Locate the cell with the specified text and output its (x, y) center coordinate. 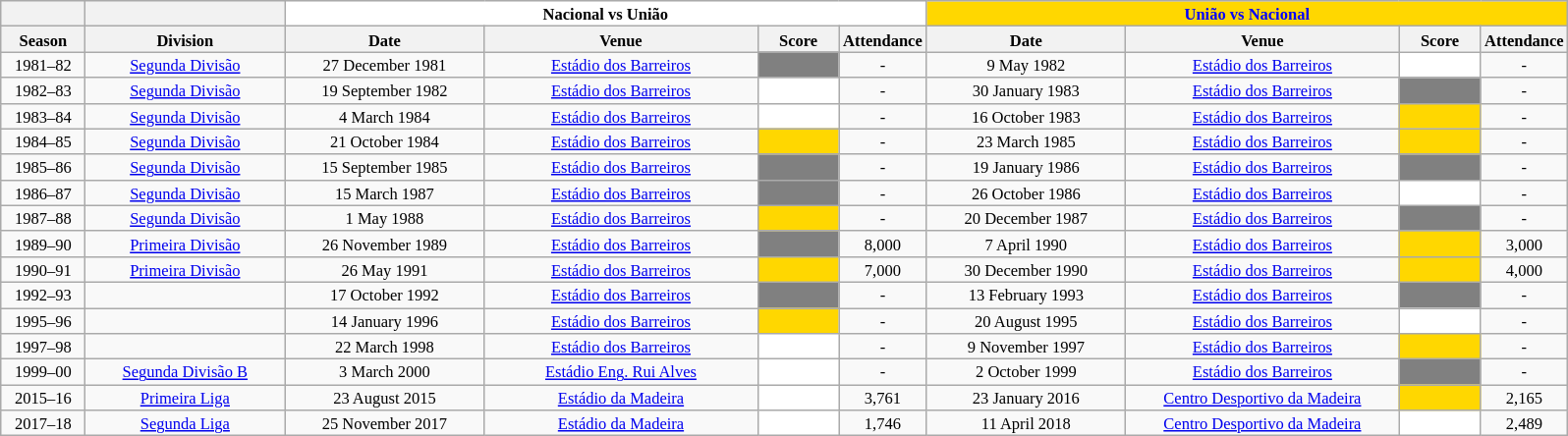
23 August 2015 (385, 398)
19 September 1982 (385, 90)
7 April 1990 (1026, 244)
15 September 1985 (385, 167)
9 November 1997 (1026, 347)
1984–85 (43, 141)
8,000 (882, 244)
11 April 2018 (1026, 423)
1992–93 (43, 295)
1995–96 (43, 321)
20 December 1987 (1026, 218)
7,000 (882, 269)
17 October 1992 (385, 295)
Segunda Liga (185, 423)
1990–91 (43, 269)
25 November 2017 (385, 423)
1987–88 (43, 218)
26 October 1986 (1026, 192)
14 January 1996 (385, 321)
9 May 1982 (1026, 65)
20 August 1995 (1026, 321)
2 October 1999 (1026, 372)
2,489 (1525, 423)
4 March 1984 (385, 116)
26 November 1989 (385, 244)
Segunda Divisão B (185, 372)
Primeira Liga (185, 398)
1 May 1988 (385, 218)
3,761 (882, 398)
26 May 1991 (385, 269)
1989–90 (43, 244)
3 March 2000 (385, 372)
1,746 (882, 423)
2015–16 (43, 398)
13 February 1993 (1026, 295)
Estádio Eng. Rui Alves (621, 372)
1982–83 (43, 90)
2,165 (1525, 398)
15 March 1987 (385, 192)
4,000 (1525, 269)
30 January 1983 (1026, 90)
Season (43, 39)
19 January 1986 (1026, 167)
Division (185, 39)
27 December 1981 (385, 65)
1999–00 (43, 372)
23 March 1985 (1026, 141)
1981–82 (43, 65)
1986–87 (43, 192)
23 January 2016 (1026, 398)
3,000 (1525, 244)
2017–18 (43, 423)
16 October 1983 (1026, 116)
30 December 1990 (1026, 269)
1983–84 (43, 116)
1985–86 (43, 167)
União vs Nacional (1248, 14)
1997–98 (43, 347)
21 October 1984 (385, 141)
Nacional vs União (605, 14)
22 March 1998 (385, 347)
